Provide the (x, y) coordinate of the cell's center where the given text is located.  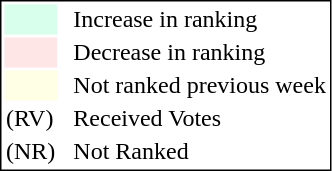
(RV) (30, 119)
Not Ranked (200, 151)
Not ranked previous week (200, 85)
Received Votes (200, 119)
(NR) (30, 151)
Increase in ranking (200, 19)
Decrease in ranking (200, 53)
